Locate the cell with the specified text and output its [X, Y] center coordinate. 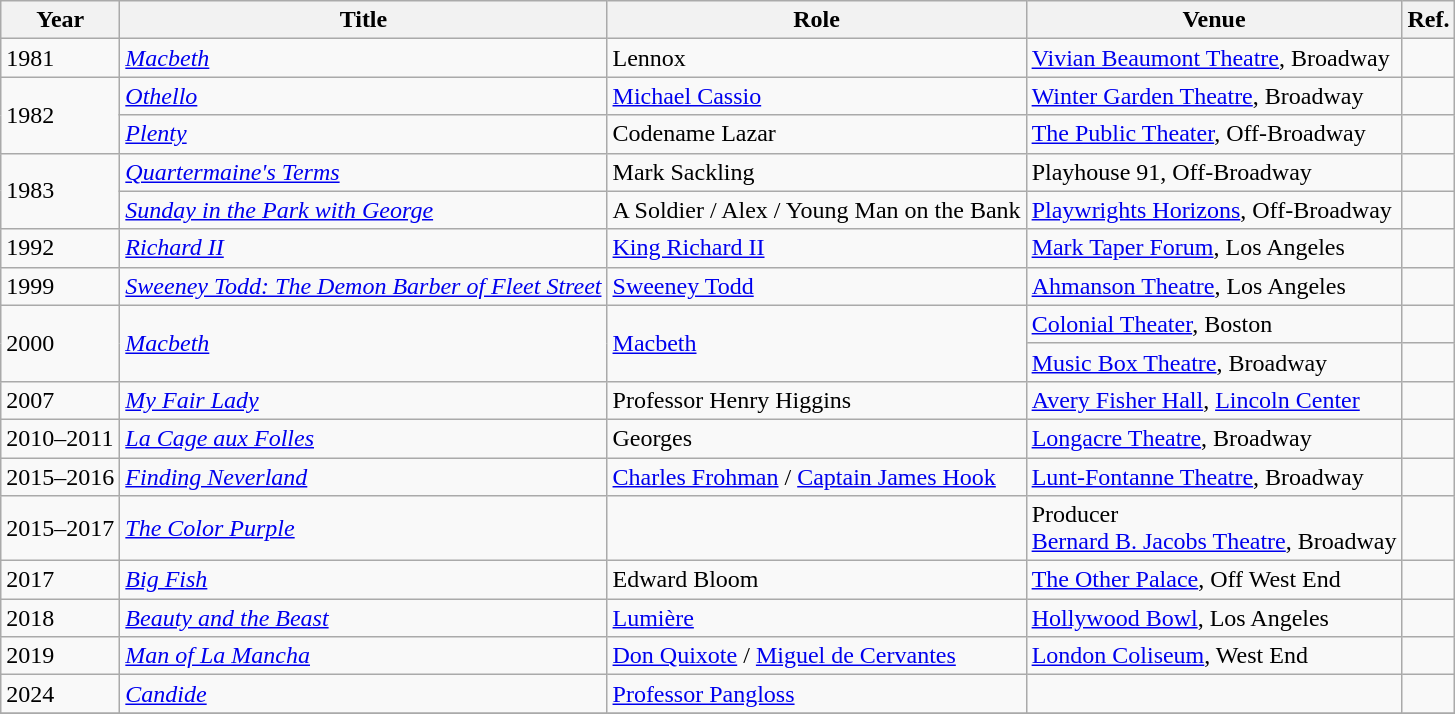
Mark Taper Forum, Los Angeles [1214, 248]
Edward Bloom [816, 580]
Lennox [816, 58]
Michael Cassio [816, 96]
Professor Pangloss [816, 694]
Mark Sackling [816, 172]
The Color Purple [364, 528]
Year [60, 20]
2000 [60, 343]
King Richard II [816, 248]
Plenty [364, 134]
2007 [60, 400]
La Cage aux Folles [364, 438]
The Other Palace, Off West End [1214, 580]
1981 [60, 58]
Longacre Theatre, Broadway [1214, 438]
Playhouse 91, Off-Broadway [1214, 172]
Beauty and the Beast [364, 618]
Lunt-Fontanne Theatre, Broadway [1214, 477]
Title [364, 20]
Venue [1214, 20]
Sunday in the Park with George [364, 210]
2018 [60, 618]
2015–2017 [60, 528]
Sweeney Todd [816, 286]
Quartermaine's Terms [364, 172]
Vivian Beaumont Theatre, Broadway [1214, 58]
Sweeney Todd: The Demon Barber of Fleet Street [364, 286]
Charles Frohman / Captain James Hook [816, 477]
Hollywood Bowl, Los Angeles [1214, 618]
My Fair Lady [364, 400]
2024 [60, 694]
Lumière [816, 618]
Colonial Theater, Boston [1214, 324]
Professor Henry Higgins [816, 400]
1999 [60, 286]
2017 [60, 580]
London Coliseum, West End [1214, 656]
1983 [60, 191]
Avery Fisher Hall, Lincoln Center [1214, 400]
Winter Garden Theatre, Broadway [1214, 96]
Music Box Theatre, Broadway [1214, 362]
Ref. [1428, 20]
1992 [60, 248]
Candide [364, 694]
Richard II [364, 248]
2019 [60, 656]
Don Quixote / Miguel de Cervantes [816, 656]
ProducerBernard B. Jacobs Theatre, Broadway [1214, 528]
2010–2011 [60, 438]
Codename Lazar [816, 134]
Georges [816, 438]
Finding Neverland [364, 477]
Othello [364, 96]
Role [816, 20]
Man of La Mancha [364, 656]
Playwrights Horizons, Off-Broadway [1214, 210]
Ahmanson Theatre, Los Angeles [1214, 286]
2015–2016 [60, 477]
Big Fish [364, 580]
1982 [60, 115]
A Soldier / Alex / Young Man on the Bank [816, 210]
The Public Theater, Off-Broadway [1214, 134]
